Capture the cell that displays the provided text and extract its (X, Y) central coordinate. 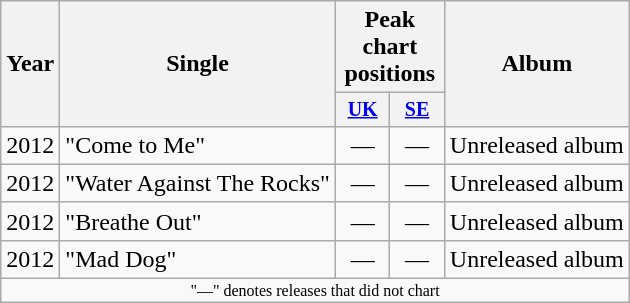
"Come to Me" (198, 145)
"Mad Dog" (198, 259)
Single (198, 64)
Year (30, 64)
SE (417, 110)
UK (362, 110)
Album (536, 64)
"—" denotes releases that did not chart (316, 291)
"Water Against The Rocks" (198, 183)
"Breathe Out" (198, 221)
Peak chart positions (390, 47)
